Extract the [X, Y] coordinate from the center of the cell holding the provided text.  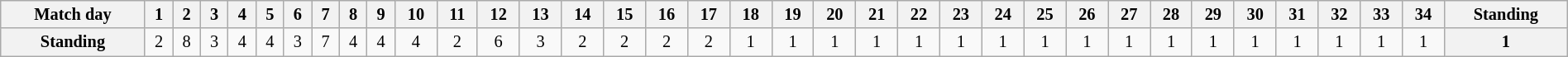
19 [792, 14]
18 [751, 14]
31 [1297, 14]
14 [582, 14]
16 [667, 14]
26 [1087, 14]
13 [541, 14]
11 [457, 14]
Match day [73, 14]
27 [1130, 14]
22 [920, 14]
9 [381, 14]
34 [1424, 14]
17 [708, 14]
10 [415, 14]
33 [1381, 14]
12 [498, 14]
32 [1340, 14]
21 [877, 14]
5 [270, 14]
30 [1255, 14]
28 [1171, 14]
23 [961, 14]
20 [835, 14]
24 [1002, 14]
29 [1212, 14]
15 [625, 14]
25 [1045, 14]
